Search for the cell housing the specified text and yield its [x, y] center coordinate. 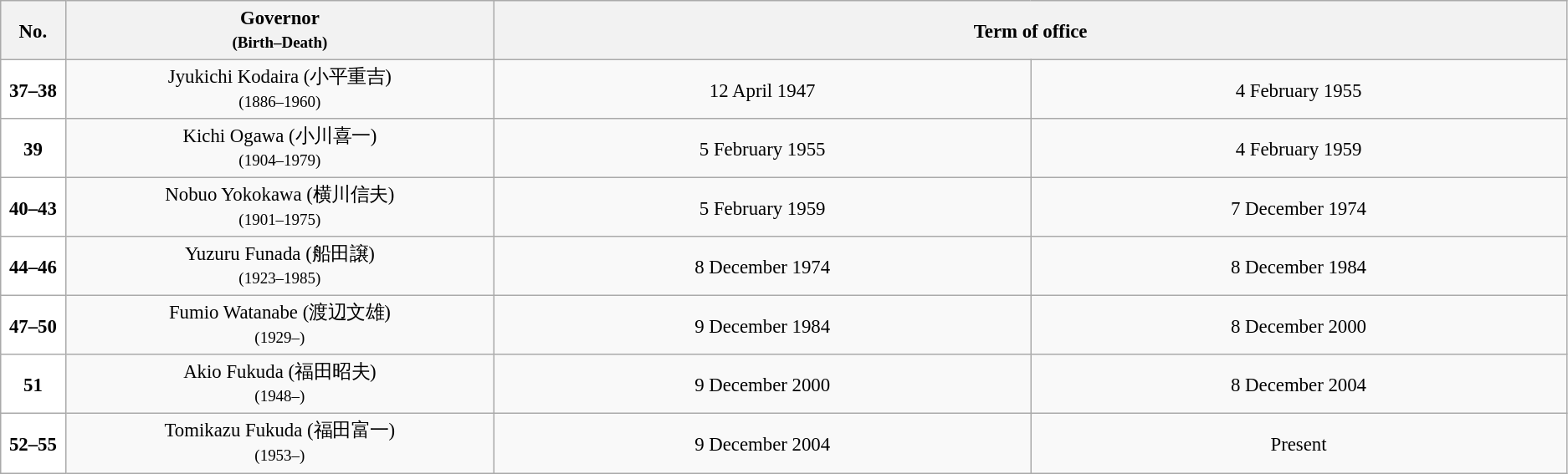
51 [33, 385]
Fumio Watanabe (渡辺文雄)(1929–) [279, 326]
Jyukichi Kodaira (小平重吉)(1886–1960) [279, 90]
Nobuo Yokokawa (横川信夫)(1901–1975) [279, 207]
37–38 [33, 90]
4 February 1955 [1299, 90]
Governor(Birth–Death) [279, 30]
Present [1299, 443]
9 December 1984 [763, 326]
Tomikazu Fukuda (福田富一)(1953–) [279, 443]
7 December 1974 [1299, 207]
12 April 1947 [763, 90]
52–55 [33, 443]
8 December 2004 [1299, 385]
4 February 1959 [1299, 149]
8 December 1984 [1299, 266]
5 February 1959 [763, 207]
Kichi Ogawa (小川喜一)(1904–1979) [279, 149]
40–43 [33, 207]
Akio Fukuda (福田昭夫)(1948–) [279, 385]
Yuzuru Funada (船田譲)(1923–1985) [279, 266]
5 February 1955 [763, 149]
9 December 2000 [763, 385]
47–50 [33, 326]
8 December 1974 [763, 266]
No. [33, 30]
Term of office [1031, 30]
8 December 2000 [1299, 326]
44–46 [33, 266]
39 [33, 149]
9 December 2004 [763, 443]
